Output the (X, Y) coordinate of the center of the cell containing the given text.  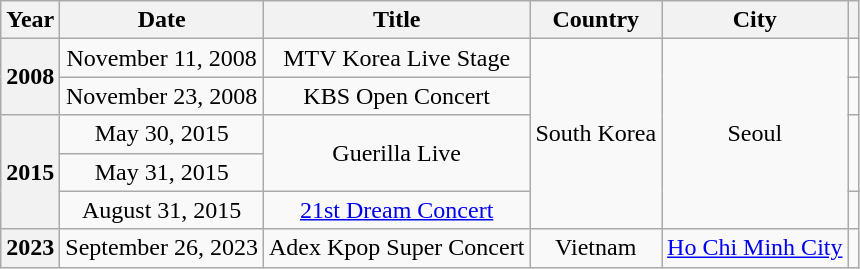
2015 (30, 172)
Vietnam (596, 248)
Adex Kpop Super Concert (397, 248)
Year (30, 20)
Guerilla Live (397, 153)
November 11, 2008 (162, 58)
May 31, 2015 (162, 172)
September 26, 2023 (162, 248)
November 23, 2008 (162, 96)
Date (162, 20)
Seoul (755, 134)
May 30, 2015 (162, 134)
Country (596, 20)
City (755, 20)
21st Dream Concert (397, 210)
2008 (30, 77)
August 31, 2015 (162, 210)
Title (397, 20)
MTV Korea Live Stage (397, 58)
KBS Open Concert (397, 96)
2023 (30, 248)
South Korea (596, 134)
Ho Chi Minh City (755, 248)
